Capture the cell that displays the provided text and extract its [x, y] central coordinate. 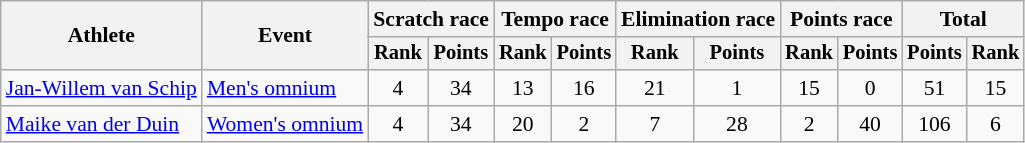
Event [285, 36]
0 [870, 88]
Women's omnium [285, 124]
16 [584, 88]
Points race [841, 19]
40 [870, 124]
Athlete [102, 36]
51 [934, 88]
1 [738, 88]
Tempo race [555, 19]
Scratch race [431, 19]
21 [655, 88]
28 [738, 124]
7 [655, 124]
Elimination race [698, 19]
6 [996, 124]
Men's omnium [285, 88]
13 [523, 88]
Total [963, 19]
106 [934, 124]
Jan-Willem van Schip [102, 88]
20 [523, 124]
Maike van der Duin [102, 124]
